Identify which cell holds the provided text, then report its (x, y) central coordinate. 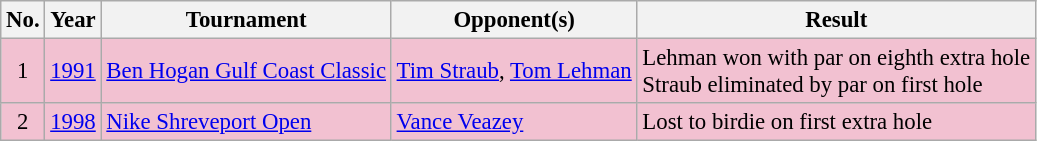
Nike Shreveport Open (246, 122)
Lehman won with par on eighth extra holeStraub eliminated by par on first hole (836, 72)
1 (23, 72)
1998 (73, 122)
2 (23, 122)
Ben Hogan Gulf Coast Classic (246, 72)
Result (836, 20)
Vance Veazey (514, 122)
Tournament (246, 20)
Opponent(s) (514, 20)
Tim Straub, Tom Lehman (514, 72)
Lost to birdie on first extra hole (836, 122)
1991 (73, 72)
Year (73, 20)
No. (23, 20)
